Output the (X, Y) coordinate of the center of the cell containing the given text.  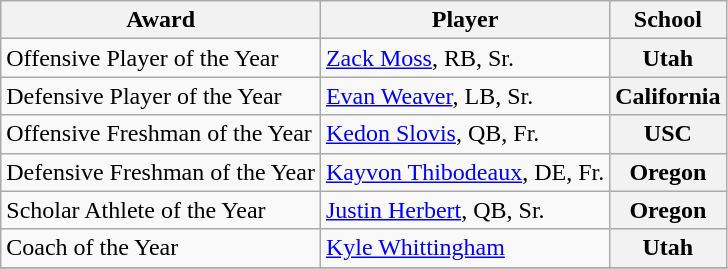
School (668, 20)
Defensive Freshman of the Year (161, 172)
Kedon Slovis, QB, Fr. (464, 134)
California (668, 96)
Coach of the Year (161, 248)
Kayvon Thibodeaux, DE, Fr. (464, 172)
USC (668, 134)
Kyle Whittingham (464, 248)
Award (161, 20)
Offensive Player of the Year (161, 58)
Offensive Freshman of the Year (161, 134)
Player (464, 20)
Defensive Player of the Year (161, 96)
Justin Herbert, QB, Sr. (464, 210)
Zack Moss, RB, Sr. (464, 58)
Scholar Athlete of the Year (161, 210)
Evan Weaver, LB, Sr. (464, 96)
